Search for the cell housing the specified text and yield its (X, Y) center coordinate. 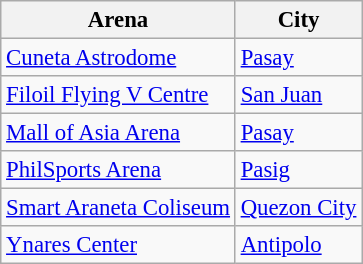
Quezon City (298, 208)
Ynares Center (118, 245)
Smart Araneta Coliseum (118, 208)
Arena (118, 20)
Filoil Flying V Centre (118, 95)
Antipolo (298, 245)
City (298, 20)
San Juan (298, 95)
Mall of Asia Arena (118, 133)
Cuneta Astrodome (118, 58)
PhilSports Arena (118, 170)
Pasig (298, 170)
